Output the (X, Y) coordinate of the center of the cell containing the given text.  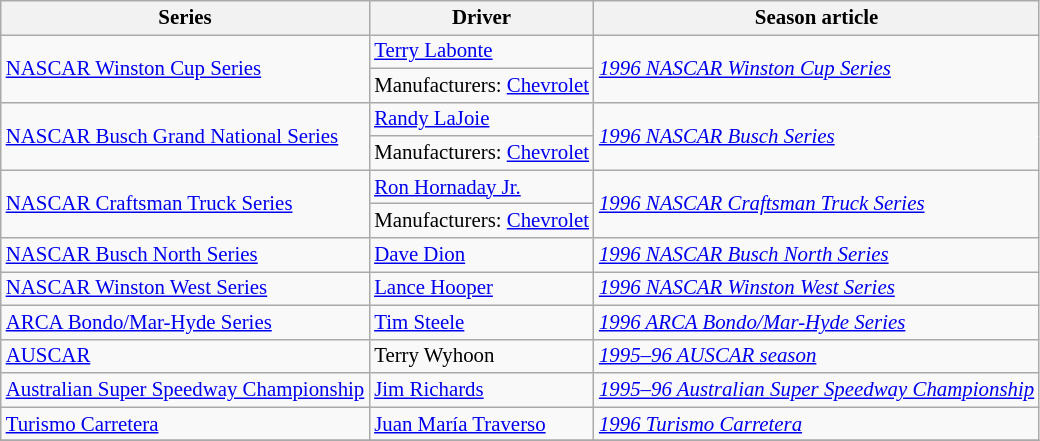
NASCAR Winston West Series (185, 288)
NASCAR Busch Grand National Series (185, 136)
AUSCAR (185, 356)
Jim Richards (482, 390)
1996 Turismo Carretera (816, 424)
1996 NASCAR Craftsman Truck Series (816, 204)
Terry Wyhoon (482, 356)
NASCAR Winston Cup Series (185, 68)
Juan María Traverso (482, 424)
ARCA Bondo/Mar-Hyde Series (185, 322)
Lance Hooper (482, 288)
Ron Hornaday Jr. (482, 187)
Driver (482, 18)
1996 NASCAR Busch Series (816, 136)
Season article (816, 18)
1995–96 Australian Super Speedway Championship (816, 390)
Dave Dion (482, 255)
Australian Super Speedway Championship (185, 390)
Tim Steele (482, 322)
1996 NASCAR Busch North Series (816, 255)
NASCAR Craftsman Truck Series (185, 204)
Terry Labonte (482, 51)
NASCAR Busch North Series (185, 255)
1995–96 AUSCAR season (816, 356)
1996 NASCAR Winston Cup Series (816, 68)
1996 ARCA Bondo/Mar-Hyde Series (816, 322)
1996 NASCAR Winston West Series (816, 288)
Series (185, 18)
Randy LaJoie (482, 119)
Turismo Carretera (185, 424)
